Extract the (x, y) coordinate from the center of the cell holding the provided text.  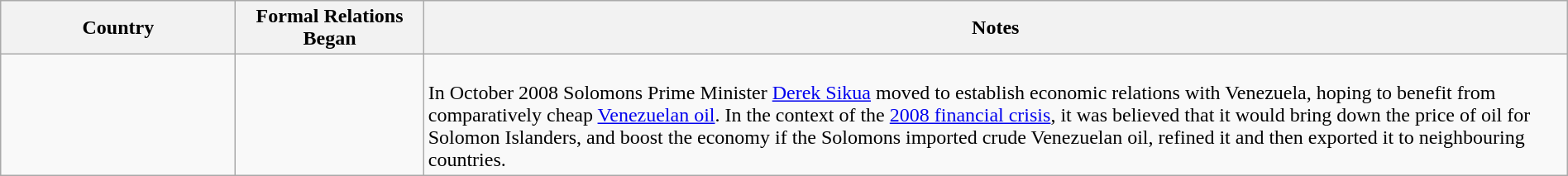
Country (118, 28)
Notes (996, 28)
Formal Relations Began (329, 28)
